Identify which cell holds the provided text, then report its (x, y) central coordinate. 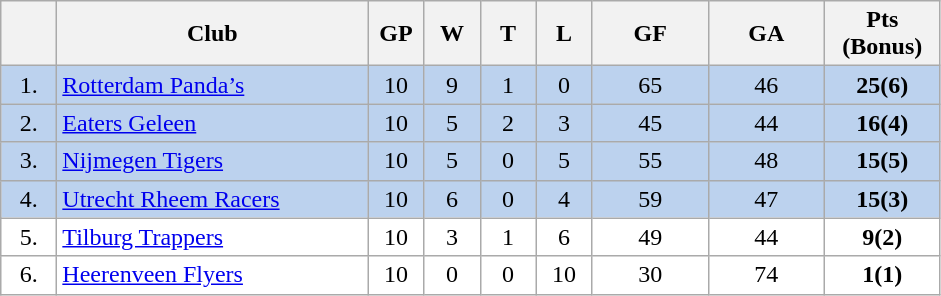
Nijmegen Tigers (212, 161)
55 (650, 161)
59 (650, 199)
46 (766, 85)
4 (564, 199)
Tilburg Trappers (212, 237)
15(3) (882, 199)
1. (29, 85)
2. (29, 123)
Pts (Bonus) (882, 34)
6. (29, 275)
65 (650, 85)
9 (452, 85)
47 (766, 199)
16(4) (882, 123)
Club (212, 34)
T (508, 34)
3. (29, 161)
GF (650, 34)
30 (650, 275)
L (564, 34)
74 (766, 275)
Heerenveen Flyers (212, 275)
9(2) (882, 237)
2 (508, 123)
45 (650, 123)
4. (29, 199)
15(5) (882, 161)
Eaters Geleen (212, 123)
48 (766, 161)
GP (396, 34)
1(1) (882, 275)
W (452, 34)
Utrecht Rheem Racers (212, 199)
GA (766, 34)
5. (29, 237)
49 (650, 237)
25(6) (882, 85)
Rotterdam Panda’s (212, 85)
